Identify which cell holds the provided text, then report its (x, y) central coordinate. 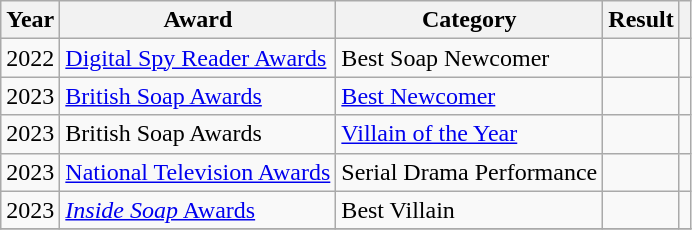
Year (30, 20)
Best Villain (470, 210)
Villain of the Year (470, 134)
Best Newcomer (470, 96)
Result (641, 20)
Inside Soap Awards (198, 210)
2022 (30, 58)
Serial Drama Performance (470, 172)
National Television Awards (198, 172)
Digital Spy Reader Awards (198, 58)
Best Soap Newcomer (470, 58)
Category (470, 20)
Award (198, 20)
